Determine the (X, Y) coordinate at the center of the cell enclosing the given text.  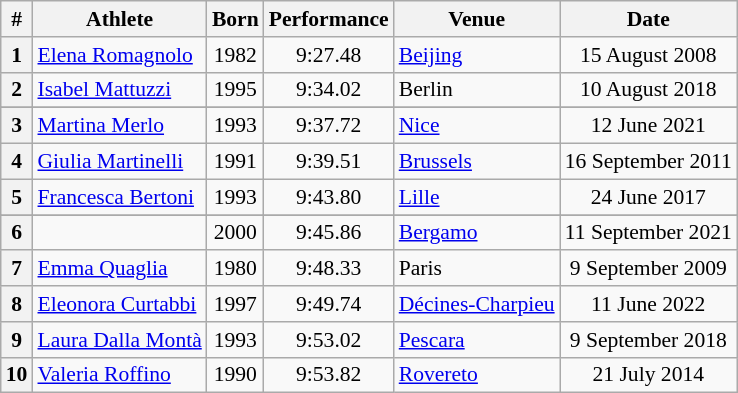
10 (17, 375)
Brussels (477, 162)
1991 (236, 162)
1980 (236, 269)
15 August 2008 (648, 55)
Rovereto (477, 375)
Athlete (119, 19)
Valeria Roffino (119, 375)
9:48.33 (329, 269)
2 (17, 90)
9:53.82 (329, 375)
9:27.48 (329, 55)
3 (17, 126)
5 (17, 197)
Performance (329, 19)
Beijing (477, 55)
Martina Merlo (119, 126)
Born (236, 19)
9:45.86 (329, 233)
1990 (236, 375)
4 (17, 162)
1 (17, 55)
Lille (477, 197)
Emma Quaglia (119, 269)
10 August 2018 (648, 90)
11 September 2021 (648, 233)
9 September 2018 (648, 340)
9:43.80 (329, 197)
21 July 2014 (648, 375)
Venue (477, 19)
Paris (477, 269)
16 September 2011 (648, 162)
Bergamo (477, 233)
7 (17, 269)
1982 (236, 55)
12 June 2021 (648, 126)
8 (17, 304)
Eleonora Curtabbi (119, 304)
Elena Romagnolo (119, 55)
9:53.02 (329, 340)
1997 (236, 304)
9 September 2009 (648, 269)
Isabel Mattuzzi (119, 90)
Décines-Charpieu (477, 304)
9:37.72 (329, 126)
Laura Dalla Montà (119, 340)
9:49.74 (329, 304)
1995 (236, 90)
Pescara (477, 340)
9:39.51 (329, 162)
6 (17, 233)
9 (17, 340)
Francesca Bertoni (119, 197)
Nice (477, 126)
Berlin (477, 90)
Giulia Martinelli (119, 162)
11 June 2022 (648, 304)
# (17, 19)
9:34.02 (329, 90)
2000 (236, 233)
24 June 2017 (648, 197)
Date (648, 19)
